Search for the cell housing the specified text and yield its [X, Y] center coordinate. 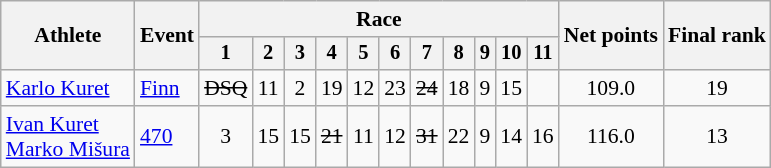
14 [511, 136]
Finn [167, 88]
Race [379, 19]
13 [717, 136]
10 [511, 54]
31 [427, 136]
23 [395, 88]
24 [427, 88]
21 [332, 136]
Karlo Kuret [68, 88]
Final rank [717, 36]
6 [395, 54]
18 [459, 88]
470 [167, 136]
Event [167, 36]
8 [459, 54]
Ivan KuretMarko Mišura [68, 136]
116.0 [611, 136]
Net points [611, 36]
22 [459, 136]
5 [364, 54]
16 [543, 136]
7 [427, 54]
1 [226, 54]
Athlete [68, 36]
DSQ [226, 88]
4 [332, 54]
109.0 [611, 88]
